Return the (X, Y) coordinate for the center point of the cell that contains the specified text.  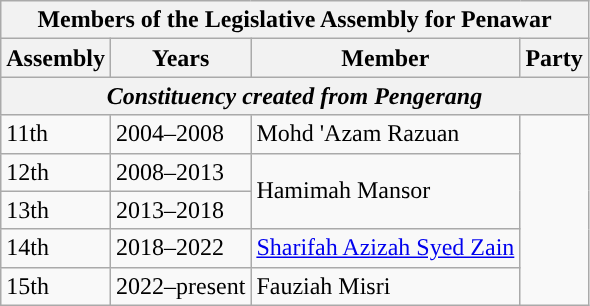
2018–2022 (180, 248)
11th (56, 134)
Years (180, 58)
2004–2008 (180, 134)
Constituency created from Pengerang (294, 96)
2022–present (180, 286)
Assembly (56, 58)
Mohd 'Azam Razuan (386, 134)
2013–2018 (180, 210)
Member (386, 58)
14th (56, 248)
Hamimah Mansor (386, 191)
12th (56, 172)
Fauziah Misri (386, 286)
Members of the Legislative Assembly for Penawar (294, 20)
2008–2013 (180, 172)
13th (56, 210)
Party (554, 58)
Sharifah Azizah Syed Zain (386, 248)
15th (56, 286)
